Detect which cell encompasses the target text, then output its (X, Y) center coordinate. 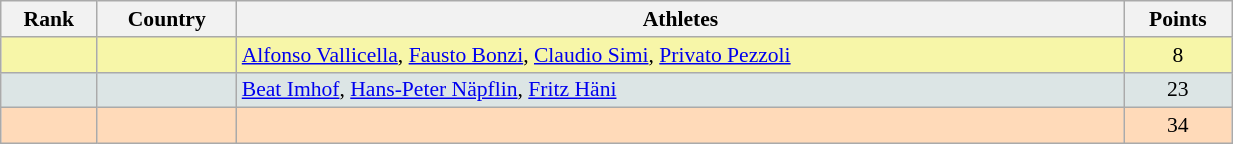
8 (1178, 55)
Athletes (680, 19)
Country (167, 19)
23 (1178, 90)
Points (1178, 19)
Beat Imhof, Hans-Peter Näpflin, Fritz Häni (680, 90)
Rank (49, 19)
Alfonso Vallicella, Fausto Bonzi, Claudio Simi, Privato Pezzoli (680, 55)
34 (1178, 126)
